Find where the given text appears and provide that cell's center as (x, y) coordinate. 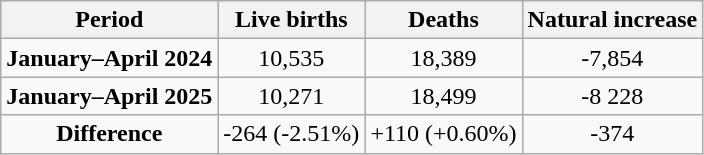
-264 (-2.51%) (292, 134)
Period (110, 20)
18,389 (444, 58)
18,499 (444, 96)
Natural increase (612, 20)
+110 (+0.60%) (444, 134)
-8 228 (612, 96)
January–April 2024 (110, 58)
-374 (612, 134)
10,271 (292, 96)
Live births (292, 20)
Difference (110, 134)
January–April 2025 (110, 96)
10,535 (292, 58)
-7,854 (612, 58)
Deaths (444, 20)
